For the text-containing cell, return its midpoint in [x, y] coordinate format. 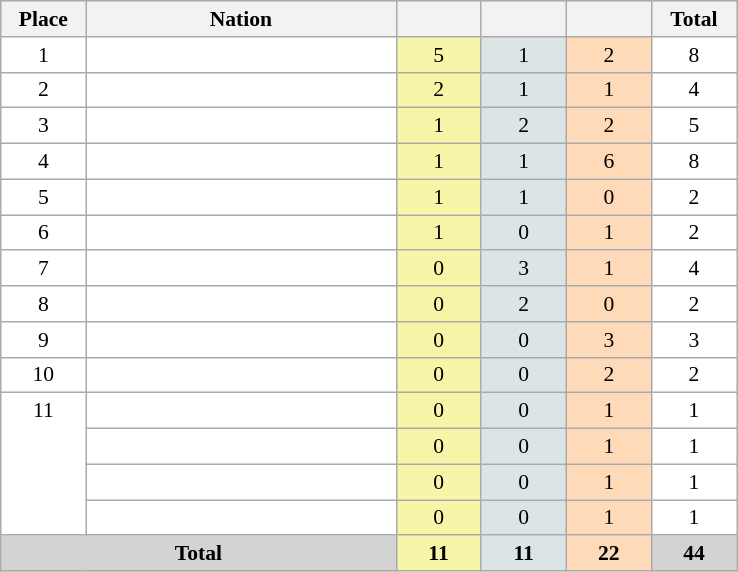
Place [44, 19]
7 [44, 269]
9 [44, 340]
Nation [241, 19]
10 [44, 375]
44 [694, 554]
22 [608, 554]
